Pinpoint the cell where the given text exists, returning its [x, y] midpoint coordinate. 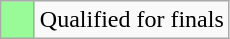
Qualified for finals [132, 20]
